Return (x, y) of the center of cell containing provided text 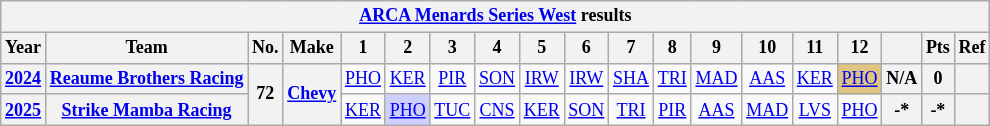
11 (814, 48)
2025 (24, 110)
7 (632, 48)
No. (266, 48)
Ref (972, 48)
12 (860, 48)
0 (938, 78)
2 (408, 48)
9 (716, 48)
TUC (452, 110)
2024 (24, 78)
1 (364, 48)
Year (24, 48)
LVS (814, 110)
8 (672, 48)
SHA (632, 78)
Reaume Brothers Racing (146, 78)
3 (452, 48)
10 (768, 48)
5 (542, 48)
Team (146, 48)
ARCA Menards Series West results (496, 16)
Make (312, 48)
4 (498, 48)
Strike Mamba Racing (146, 110)
CNS (498, 110)
Pts (938, 48)
N/A (902, 78)
6 (586, 48)
Chevy (312, 94)
72 (266, 94)
